Return [X, Y] of the center of cell containing provided text 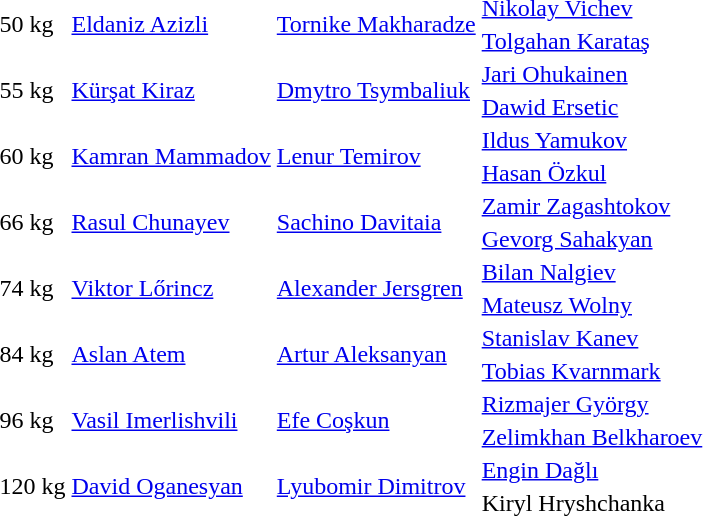
Dmytro Tsymbaliuk [376, 90]
Sachino Davitaia [376, 222]
Alexander Jersgren [376, 288]
Kamran Mammadov [171, 156]
Kürşat Kiraz [171, 90]
Aslan Atem [171, 354]
Efe Coşkun [376, 420]
Lenur Temirov [376, 156]
Vasil Imerlishvili [171, 420]
Viktor Lőrincz [171, 288]
Rasul Chunayev [171, 222]
Artur Aleksanyan [376, 354]
